Extract the (X, Y) coordinate from the center of the cell holding the provided text.  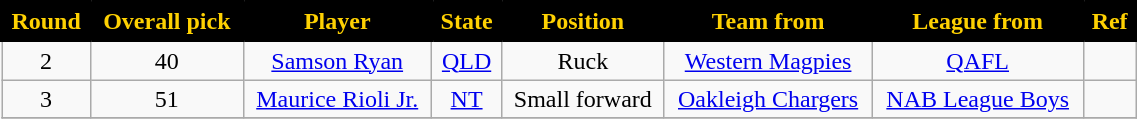
League from (978, 22)
Overall pick (167, 22)
2 (46, 60)
State (466, 22)
Maurice Rioli Jr. (337, 99)
Oakleigh Chargers (768, 99)
QAFL (978, 60)
3 (46, 99)
Player (337, 22)
NT (466, 99)
Small forward (583, 99)
40 (167, 60)
QLD (466, 60)
Team from (768, 22)
Samson Ryan (337, 60)
Ref (1110, 22)
NAB League Boys (978, 99)
51 (167, 99)
Ruck (583, 60)
Western Magpies (768, 60)
Round (46, 22)
Position (583, 22)
